Pinpoint the cell where the given text exists, returning its (x, y) midpoint coordinate. 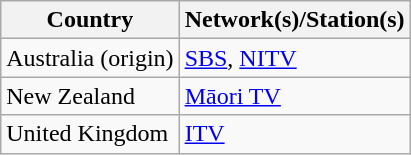
SBS, NITV (294, 58)
New Zealand (90, 96)
ITV (294, 134)
United Kingdom (90, 134)
Māori TV (294, 96)
Country (90, 20)
Network(s)/Station(s) (294, 20)
Australia (origin) (90, 58)
